For the text-containing cell, return its midpoint in (x, y) coordinate format. 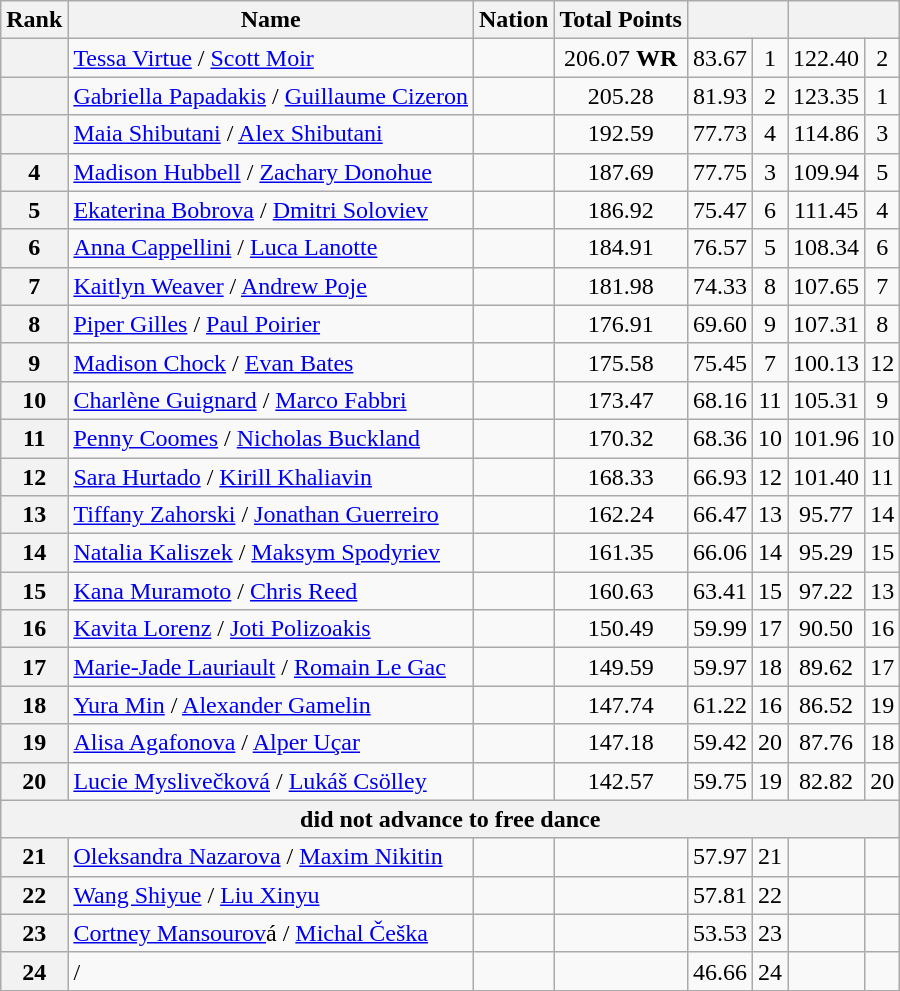
206.07 WR (621, 58)
Sara Hurtado / Kirill Khaliavin (271, 477)
77.73 (720, 134)
Piper Gilles / Paul Poirier (271, 324)
77.75 (720, 172)
186.92 (621, 210)
205.28 (621, 96)
Cortney Mansourová / Michal Češka (271, 933)
Kaitlyn Weaver / Andrew Poje (271, 286)
Tiffany Zahorski / Jonathan Guerreiro (271, 515)
147.18 (621, 743)
Name (271, 20)
66.47 (720, 515)
76.57 (720, 248)
Natalia Kaliszek / Maksym Spodyriev (271, 553)
59.75 (720, 781)
100.13 (826, 362)
150.49 (621, 629)
160.63 (621, 591)
114.86 (826, 134)
Alisa Agafonova / Alper Uçar (271, 743)
89.62 (826, 667)
Rank (34, 20)
Nation (513, 20)
Madison Hubbell / Zachary Donohue (271, 172)
173.47 (621, 400)
Wang Shiyue / Liu Xinyu (271, 895)
192.59 (621, 134)
/ (271, 971)
Penny Coomes / Nicholas Buckland (271, 438)
101.96 (826, 438)
95.29 (826, 553)
108.34 (826, 248)
61.22 (720, 705)
87.76 (826, 743)
66.06 (720, 553)
176.91 (621, 324)
57.97 (720, 857)
122.40 (826, 58)
46.66 (720, 971)
59.99 (720, 629)
109.94 (826, 172)
Total Points (621, 20)
Kana Muramoto / Chris Reed (271, 591)
97.22 (826, 591)
181.98 (621, 286)
Lucie Myslivečková / Lukáš Csölley (271, 781)
Oleksandra Nazarova / Maxim Nikitin (271, 857)
59.42 (720, 743)
Ekaterina Bobrova / Dmitri Soloviev (271, 210)
149.59 (621, 667)
82.82 (826, 781)
Marie-Jade Lauriault / Romain Le Gac (271, 667)
66.93 (720, 477)
170.32 (621, 438)
107.65 (826, 286)
Anna Cappellini / Luca Lanotte (271, 248)
187.69 (621, 172)
162.24 (621, 515)
105.31 (826, 400)
Charlène Guignard / Marco Fabbri (271, 400)
161.35 (621, 553)
101.40 (826, 477)
86.52 (826, 705)
74.33 (720, 286)
123.35 (826, 96)
Tessa Virtue / Scott Moir (271, 58)
147.74 (621, 705)
142.57 (621, 781)
59.97 (720, 667)
111.45 (826, 210)
168.33 (621, 477)
81.93 (720, 96)
68.16 (720, 400)
95.77 (826, 515)
did not advance to free dance (450, 819)
Madison Chock / Evan Bates (271, 362)
Gabriella Papadakis / Guillaume Cizeron (271, 96)
175.58 (621, 362)
90.50 (826, 629)
107.31 (826, 324)
57.81 (720, 895)
Kavita Lorenz / Joti Polizoakis (271, 629)
75.45 (720, 362)
63.41 (720, 591)
68.36 (720, 438)
75.47 (720, 210)
83.67 (720, 58)
53.53 (720, 933)
Yura Min / Alexander Gamelin (271, 705)
Maia Shibutani / Alex Shibutani (271, 134)
184.91 (621, 248)
69.60 (720, 324)
